Return [X, Y] of the center of cell containing provided text 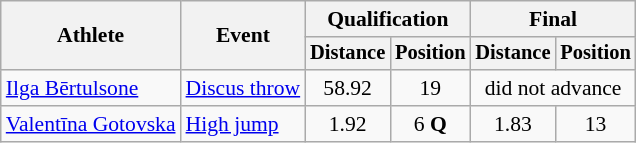
Athlete [91, 36]
58.92 [348, 88]
did not advance [552, 88]
Discus throw [244, 88]
1.92 [348, 124]
Final [552, 19]
19 [430, 88]
High jump [244, 124]
Qualification [388, 19]
Event [244, 36]
Valentīna Gotovska [91, 124]
1.83 [512, 124]
6 Q [430, 124]
Ilga Bērtulsone [91, 88]
13 [595, 124]
